Determine the [x, y] coordinate at the center of the cell enclosing the given text.  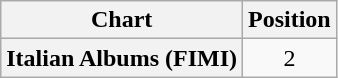
2 [290, 58]
Italian Albums (FIMI) [122, 58]
Chart [122, 20]
Position [290, 20]
